Return the [X, Y] coordinate for the center point of the cell that contains the specified text.  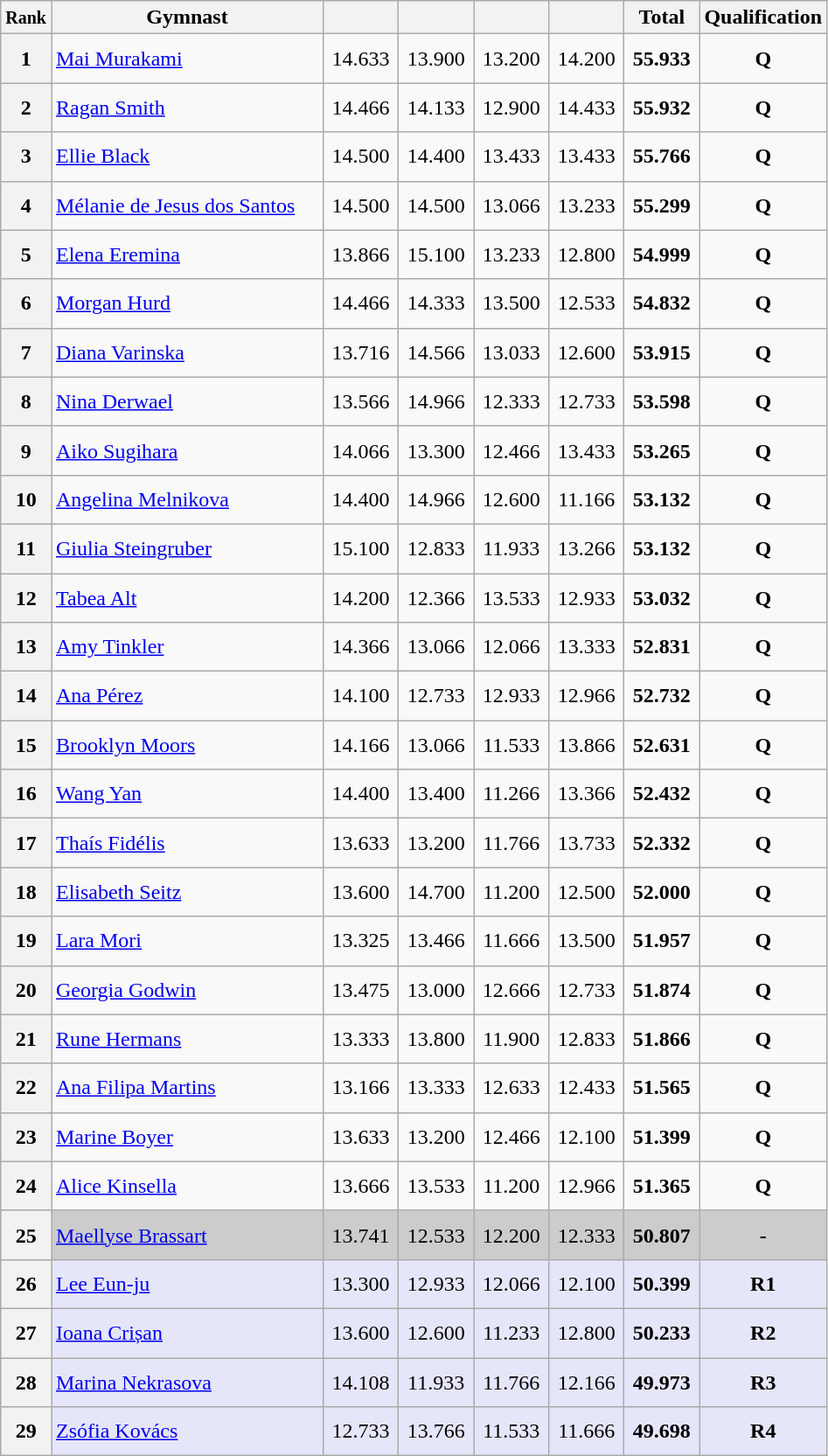
50.233 [662, 1333]
Brooklyn Moors [187, 745]
13.566 [361, 401]
Morgan Hurd [187, 303]
13.900 [436, 59]
14.108 [361, 1382]
6 [26, 303]
21 [26, 1039]
28 [26, 1382]
Elisabeth Seitz [187, 892]
52.432 [662, 794]
22 [26, 1088]
Qualification [763, 17]
25 [26, 1235]
Ioana Crișan [187, 1333]
51.399 [662, 1137]
11.233 [511, 1333]
12.166 [587, 1382]
Georgia Godwin [187, 990]
Thaís Fidélis [187, 843]
14.333 [436, 303]
Tabea Alt [187, 598]
13.166 [361, 1088]
14.433 [587, 108]
Mai Murakami [187, 59]
8 [26, 401]
13.716 [361, 352]
52.000 [662, 892]
12.633 [511, 1088]
13 [26, 647]
13.666 [361, 1186]
54.832 [662, 303]
16 [26, 794]
54.999 [662, 254]
9 [26, 450]
Gymnast [187, 17]
Lee Eun-ju [187, 1284]
49.698 [662, 1432]
14.100 [361, 696]
27 [26, 1333]
49.973 [662, 1382]
Aiko Sugihara [187, 450]
51.957 [662, 941]
13.266 [587, 548]
14.166 [361, 745]
1 [26, 59]
Amy Tinkler [187, 647]
50.807 [662, 1235]
13.733 [587, 843]
Wang Yan [187, 794]
12.433 [587, 1088]
55.933 [662, 59]
15 [26, 745]
29 [26, 1432]
19 [26, 941]
12.200 [511, 1235]
- [763, 1235]
R2 [763, 1333]
Rank [26, 17]
14.633 [361, 59]
26 [26, 1284]
51.365 [662, 1186]
55.932 [662, 108]
7 [26, 352]
R3 [763, 1382]
13.800 [436, 1039]
12.900 [511, 108]
55.766 [662, 157]
13.366 [587, 794]
11.166 [587, 499]
Marina Nekrasova [187, 1382]
Lara Mori [187, 941]
53.598 [662, 401]
3 [26, 157]
13.766 [436, 1432]
24 [26, 1186]
12.500 [587, 892]
51.874 [662, 990]
Marine Boyer [187, 1137]
53.265 [662, 450]
Maellyse Brassart [187, 1235]
23 [26, 1137]
51.866 [662, 1039]
18 [26, 892]
10 [26, 499]
Total [662, 17]
5 [26, 254]
50.399 [662, 1284]
R1 [763, 1284]
Nina Derwael [187, 401]
52.831 [662, 647]
14.133 [436, 108]
17 [26, 843]
Mélanie de Jesus dos Santos [187, 206]
13.466 [436, 941]
11.266 [511, 794]
Ana Filipa Martins [187, 1088]
55.299 [662, 206]
53.032 [662, 598]
11.900 [511, 1039]
13.325 [361, 941]
Zsófia Kovács [187, 1432]
14.566 [436, 352]
13.400 [436, 794]
Ana Pérez [187, 696]
52.332 [662, 843]
51.565 [662, 1088]
Rune Hermans [187, 1039]
11 [26, 548]
14 [26, 696]
13.033 [511, 352]
Elena Eremina [187, 254]
14.700 [436, 892]
20 [26, 990]
4 [26, 206]
Giulia Steingruber [187, 548]
12.666 [511, 990]
53.915 [662, 352]
R4 [763, 1432]
Ellie Black [187, 157]
Angelina Melnikova [187, 499]
13.000 [436, 990]
52.732 [662, 696]
2 [26, 108]
Diana Varinska [187, 352]
14.366 [361, 647]
Alice Kinsella [187, 1186]
13.741 [361, 1235]
12.366 [436, 598]
Ragan Smith [187, 108]
14.066 [361, 450]
12 [26, 598]
13.475 [361, 990]
52.631 [662, 745]
